For the text-containing cell, return its midpoint in [x, y] coordinate format. 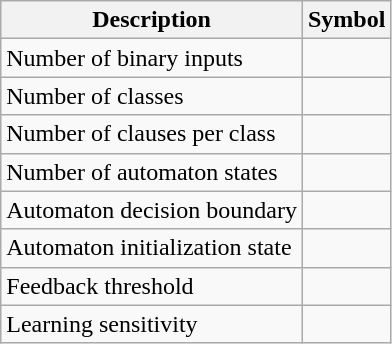
Number of classes [152, 96]
Automaton initialization state [152, 248]
Number of automaton states [152, 172]
Feedback threshold [152, 286]
Number of clauses per class [152, 134]
Symbol [346, 20]
Description [152, 20]
Automaton decision boundary [152, 210]
Learning sensitivity [152, 324]
Number of binary inputs [152, 58]
